Scan for the cell matching the given text and deliver its (X, Y) coordinate at center. 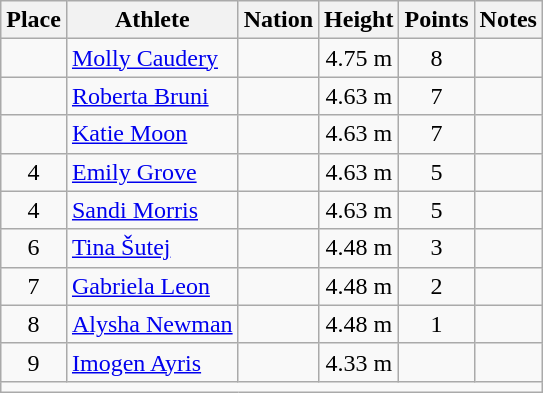
4.33 m (359, 362)
2 (436, 286)
Height (359, 20)
9 (34, 362)
Place (34, 20)
Emily Grove (152, 172)
1 (436, 324)
6 (34, 248)
Molly Caudery (152, 58)
3 (436, 248)
Sandi Morris (152, 210)
Alysha Newman (152, 324)
Tina Šutej (152, 248)
Athlete (152, 20)
4.75 m (359, 58)
Points (436, 20)
Roberta Bruni (152, 96)
Gabriela Leon (152, 286)
Imogen Ayris (152, 362)
Notes (508, 20)
Nation (278, 20)
Katie Moon (152, 134)
